Scan for the cell matching the given text and deliver its [X, Y] coordinate at center. 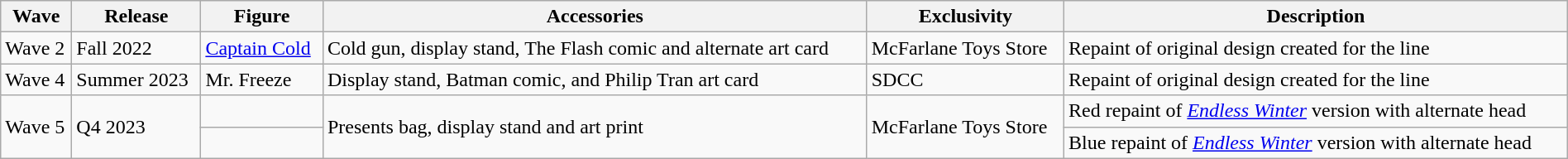
Presents bag, display stand and art print [595, 127]
Mr. Freeze [262, 79]
SDCC [965, 79]
Fall 2022 [136, 48]
Wave [36, 17]
Wave 2 [36, 48]
Wave 4 [36, 79]
Summer 2023 [136, 79]
Blue repaint of Endless Winter version with alternate head [1317, 142]
Description [1317, 17]
Display stand, Batman comic, and Philip Tran art card [595, 79]
Figure [262, 17]
Cold gun, display stand, The Flash comic and alternate art card [595, 48]
Accessories [595, 17]
Wave 5 [36, 127]
Q4 2023 [136, 127]
Release [136, 17]
Exclusivity [965, 17]
Captain Cold [262, 48]
Red repaint of Endless Winter version with alternate head [1317, 111]
